Find where the given text appears and provide that cell's center as [x, y] coordinate. 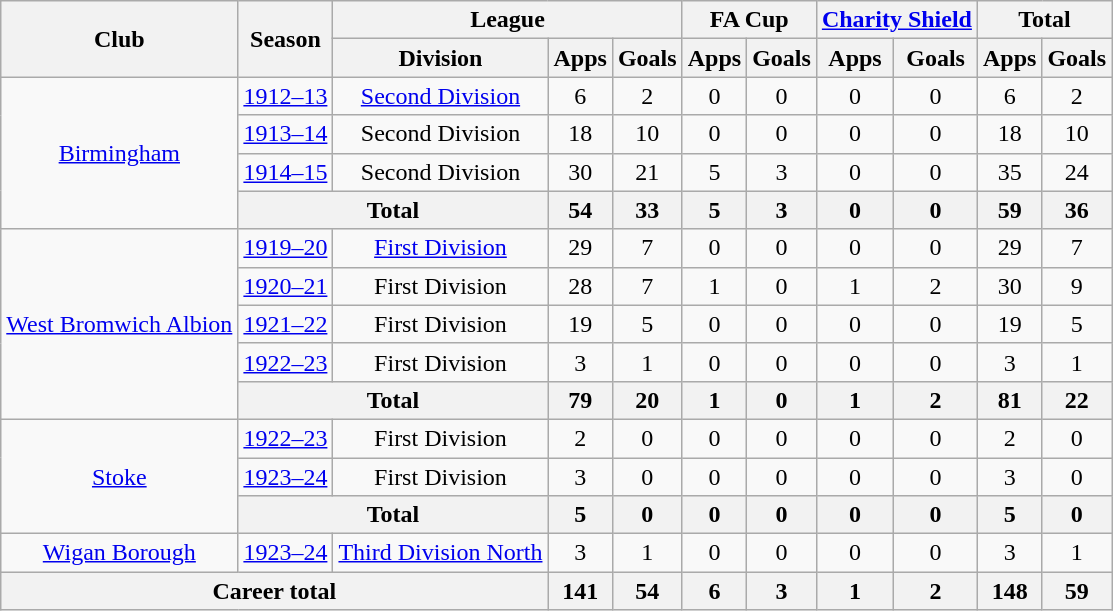
141 [580, 591]
Career total [274, 591]
FA Cup [749, 20]
Birmingham [120, 153]
1913–14 [286, 134]
West Bromwich Albion [120, 324]
Division [440, 58]
Charity Shield [896, 20]
79 [580, 400]
Third Division North [440, 553]
33 [647, 210]
148 [1009, 591]
9 [1077, 286]
35 [1009, 172]
1920–21 [286, 286]
81 [1009, 400]
Wigan Borough [120, 553]
20 [647, 400]
1921–22 [286, 324]
1914–15 [286, 172]
Club [120, 39]
28 [580, 286]
Season [286, 39]
1912–13 [286, 96]
21 [647, 172]
22 [1077, 400]
1919–20 [286, 248]
24 [1077, 172]
36 [1077, 210]
League [508, 20]
Stoke [120, 476]
